Find where the given text appears and provide that cell's center as [X, Y] coordinate. 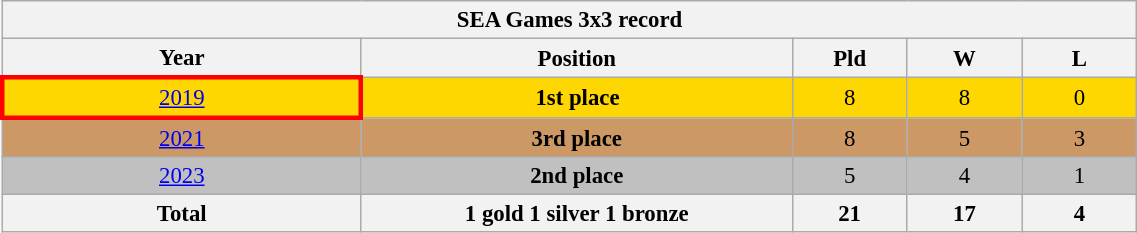
1 gold 1 silver 1 bronze [576, 214]
W [964, 58]
3 [1080, 138]
L [1080, 58]
2nd place [576, 176]
2021 [182, 138]
21 [850, 214]
2023 [182, 176]
3rd place [576, 138]
SEA Games 3x3 record [570, 20]
0 [1080, 98]
2019 [182, 98]
1 [1080, 176]
17 [964, 214]
Total [182, 214]
Year [182, 58]
1st place [576, 98]
Pld [850, 58]
Position [576, 58]
